Locate the cell with the specified text and output its [X, Y] center coordinate. 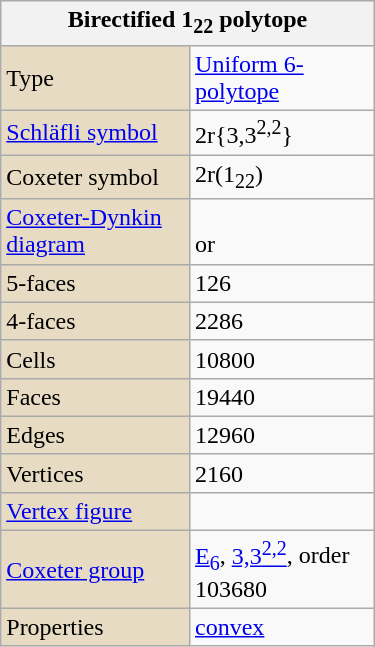
or [282, 232]
4-faces [96, 321]
126 [282, 283]
Birectified 122 polytope [188, 23]
19440 [282, 397]
10800 [282, 359]
Schläfli symbol [96, 132]
Properties [96, 627]
Vertices [96, 473]
Coxeter symbol [96, 177]
convex [282, 627]
Type [96, 78]
Vertex figure [96, 511]
2r(122) [282, 177]
5-faces [96, 283]
Uniform 6-polytope [282, 78]
2286 [282, 321]
Coxeter group [96, 570]
Edges [96, 435]
Coxeter-Dynkin diagram [96, 232]
2r{3,32,2} [282, 132]
Cells [96, 359]
12960 [282, 435]
E6, 3,32,2, order 103680 [282, 570]
Faces [96, 397]
2160 [282, 473]
